Determine the [x, y] coordinate at the center of the cell enclosing the given text.  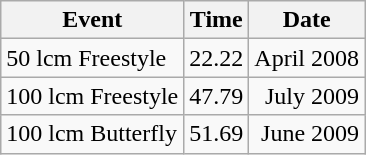
April 2008 [307, 58]
100 lcm Butterfly [92, 134]
22.22 [216, 58]
Time [216, 20]
July 2009 [307, 96]
Event [92, 20]
100 lcm Freestyle [92, 96]
June 2009 [307, 134]
50 lcm Freestyle [92, 58]
47.79 [216, 96]
Date [307, 20]
51.69 [216, 134]
